Identify which cell holds the provided text, then report its (X, Y) central coordinate. 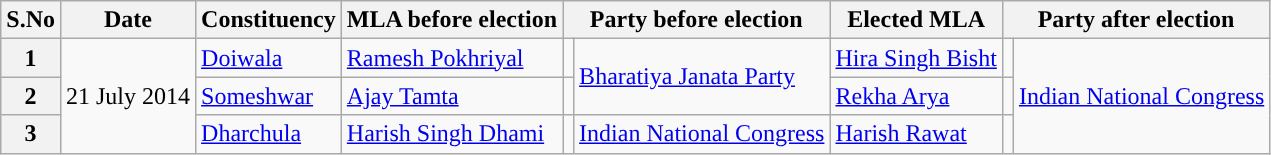
Harish Singh Dhami (452, 134)
Rekha Arya (916, 96)
S.No (31, 20)
21 July 2014 (128, 96)
MLA before election (452, 20)
1 (31, 58)
Ajay Tamta (452, 96)
Party after election (1136, 20)
Harish Rawat (916, 134)
Constituency (269, 20)
Date (128, 20)
Dharchula (269, 134)
Party before election (696, 20)
3 (31, 134)
Ramesh Pokhriyal (452, 58)
Doiwala (269, 58)
Someshwar (269, 96)
Bharatiya Janata Party (702, 77)
Elected MLA (916, 20)
2 (31, 96)
Hira Singh Bisht (916, 58)
